Identify which cell holds the provided text, then report its [X, Y] central coordinate. 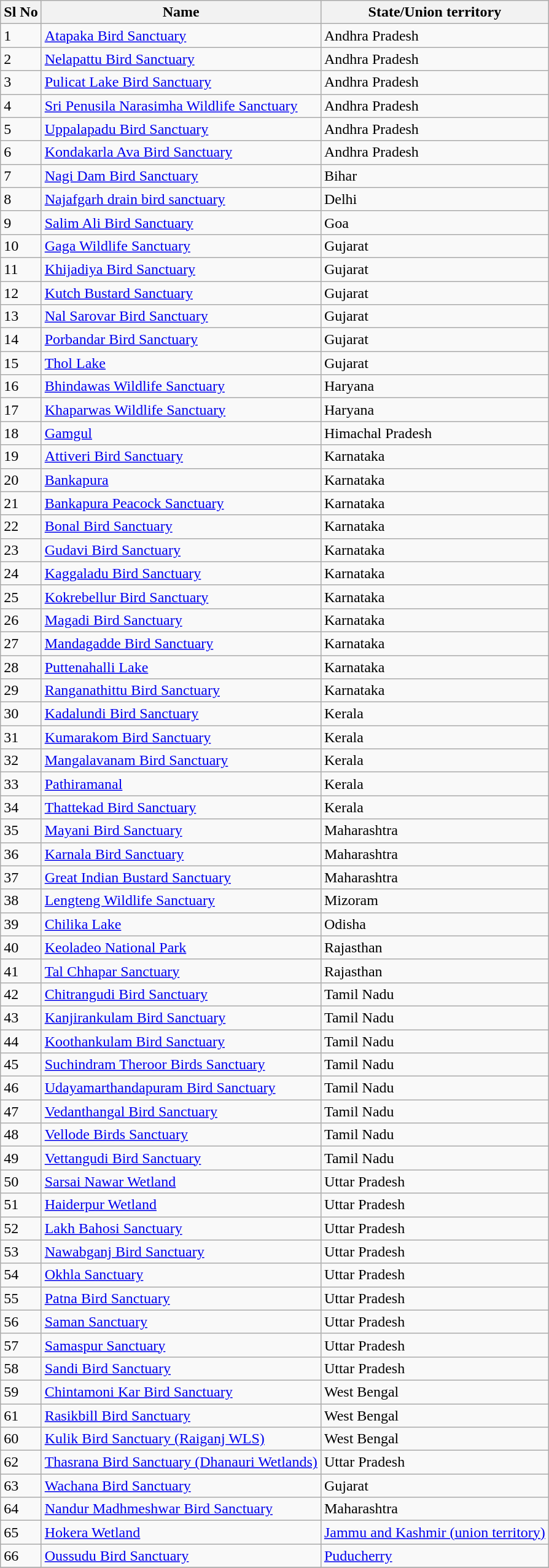
37 [21, 877]
19 [21, 457]
Wachana Bird Sanctuary [181, 1486]
Sri Penusila Narasimha Wildlife Sanctuary [181, 106]
Nelapattu Bird Sanctuary [181, 59]
Rasikbill Bird Sanctuary [181, 1415]
23 [21, 550]
Koothankulam Bird Sanctuary [181, 1041]
36 [21, 854]
Mangalavanam Bird Sanctuary [181, 761]
51 [21, 1205]
Bonal Bird Sanctuary [181, 527]
Mayani Bird Sanctuary [181, 831]
25 [21, 597]
52 [21, 1228]
Pathiramanal [181, 784]
Thattekad Bird Sanctuary [181, 807]
Pulicat Lake Bird Sanctuary [181, 82]
Nandur Madhmeshwar Bird Sanctuary [181, 1509]
15 [21, 363]
46 [21, 1088]
3 [21, 82]
Mandagadde Bird Sanctuary [181, 643]
Udayamarthandapuram Bird Sanctuary [181, 1088]
5 [21, 129]
31 [21, 737]
Jammu and Kashmir (union territory) [435, 1532]
38 [21, 901]
Chilika Lake [181, 924]
Vedanthangal Bird Sanctuary [181, 1111]
6 [21, 152]
Sandi Bird Sanctuary [181, 1368]
Najafgarh drain bird sanctuary [181, 199]
63 [21, 1486]
Khijadiya Bird Sanctuary [181, 269]
Bankapura Peacock Sanctuary [181, 503]
9 [21, 222]
21 [21, 503]
Attiveri Bird Sanctuary [181, 457]
Nawabganj Bird Sanctuary [181, 1252]
Atapaka Bird Sanctuary [181, 36]
Suchindram Theroor Birds Sanctuary [181, 1065]
Thasrana Bird Sanctuary (Dhanauri Wetlands) [181, 1462]
State/Union territory [435, 12]
Puttenahalli Lake [181, 667]
49 [21, 1158]
Nagi Dam Bird Sanctuary [181, 176]
50 [21, 1182]
Kokrebellur Bird Sanctuary [181, 597]
17 [21, 410]
43 [21, 1017]
8 [21, 199]
54 [21, 1275]
Kutch Bustard Sanctuary [181, 293]
26 [21, 620]
59 [21, 1392]
2 [21, 59]
40 [21, 947]
44 [21, 1041]
57 [21, 1345]
41 [21, 971]
Gamgul [181, 433]
64 [21, 1509]
60 [21, 1439]
18 [21, 433]
Sarsai Nawar Wetland [181, 1182]
66 [21, 1556]
Sl No [21, 12]
Bankapura [181, 480]
45 [21, 1065]
Salim Ali Bird Sanctuary [181, 222]
47 [21, 1111]
Porbandar Bird Sanctuary [181, 340]
Haiderpur Wetland [181, 1205]
12 [21, 293]
61 [21, 1415]
Puducherry [435, 1556]
Kondakarla Ava Bird Sanctuary [181, 152]
65 [21, 1532]
53 [21, 1252]
Vellode Birds Sanctuary [181, 1135]
16 [21, 386]
Odisha [435, 924]
Hokera Wetland [181, 1532]
Okhla Sanctuary [181, 1275]
Goa [435, 222]
Kulik Bird Sanctuary (Raiganj WLS) [181, 1439]
Delhi [435, 199]
10 [21, 246]
7 [21, 176]
42 [21, 994]
4 [21, 106]
Kadalundi Bird Sanctuary [181, 714]
14 [21, 340]
55 [21, 1298]
58 [21, 1368]
24 [21, 573]
Vettangudi Bird Sanctuary [181, 1158]
Lengteng Wildlife Sanctuary [181, 901]
Himachal Pradesh [435, 433]
Gudavi Bird Sanctuary [181, 550]
Samaspur Sanctuary [181, 1345]
Keoladeo National Park [181, 947]
Tal Chhapar Sanctuary [181, 971]
Ranganathittu Bird Sanctuary [181, 691]
Kumarakom Bird Sanctuary [181, 737]
Chintamoni Kar Bird Sanctuary [181, 1392]
62 [21, 1462]
Great Indian Bustard Sanctuary [181, 877]
33 [21, 784]
22 [21, 527]
48 [21, 1135]
Bhindawas Wildlife Sanctuary [181, 386]
Uppalapadu Bird Sanctuary [181, 129]
39 [21, 924]
35 [21, 831]
Magadi Bird Sanctuary [181, 620]
Mizoram [435, 901]
Patna Bird Sanctuary [181, 1298]
Kanjirankulam Bird Sanctuary [181, 1017]
27 [21, 643]
Lakh Bahosi Sanctuary [181, 1228]
29 [21, 691]
Thol Lake [181, 363]
Nal Sarovar Bird Sanctuary [181, 316]
Oussudu Bird Sanctuary [181, 1556]
56 [21, 1322]
32 [21, 761]
11 [21, 269]
20 [21, 480]
13 [21, 316]
Kaggaladu Bird Sanctuary [181, 573]
Karnala Bird Sanctuary [181, 854]
Gaga Wildlife Sanctuary [181, 246]
Chitrangudi Bird Sanctuary [181, 994]
Name [181, 12]
Khaparwas Wildlife Sanctuary [181, 410]
34 [21, 807]
Bihar [435, 176]
Saman Sanctuary [181, 1322]
1 [21, 36]
30 [21, 714]
28 [21, 667]
